Provide the [x, y] coordinate of the cell's center where the given text is located.  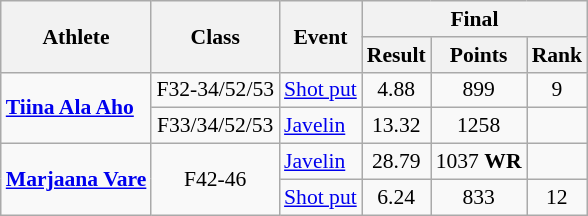
13.32 [396, 126]
Points [479, 55]
1258 [479, 126]
Athlete [76, 36]
6.24 [396, 197]
833 [479, 197]
Event [320, 36]
Rank [558, 55]
4.88 [396, 90]
Class [215, 36]
Tiina Ala Aho [76, 108]
1037 WR [479, 162]
Marjaana Vare [76, 180]
F42-46 [215, 180]
9 [558, 90]
F33/34/52/53 [215, 126]
F32-34/52/53 [215, 90]
12 [558, 197]
28.79 [396, 162]
Result [396, 55]
899 [479, 90]
Final [474, 19]
